Provide the (x, y) coordinate of the cell's center where the given text is located.  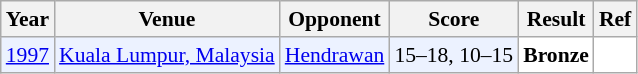
15–18, 10–15 (454, 55)
Result (556, 19)
Bronze (556, 55)
Venue (167, 19)
Opponent (335, 19)
Hendrawan (335, 55)
1997 (28, 55)
Score (454, 19)
Ref (615, 19)
Year (28, 19)
Kuala Lumpur, Malaysia (167, 55)
